Scan for the cell matching the given text and deliver its (x, y) coordinate at center. 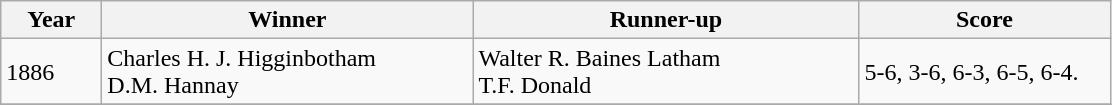
Charles H. J. Higginbotham D.M. Hannay (288, 72)
5-6, 3-6, 6-3, 6-5, 6-4. (984, 72)
Walter R. Baines Latham T.F. Donald (666, 72)
1886 (52, 72)
Runner-up (666, 20)
Year (52, 20)
Score (984, 20)
Winner (288, 20)
